Search for the cell housing the specified text and yield its (x, y) center coordinate. 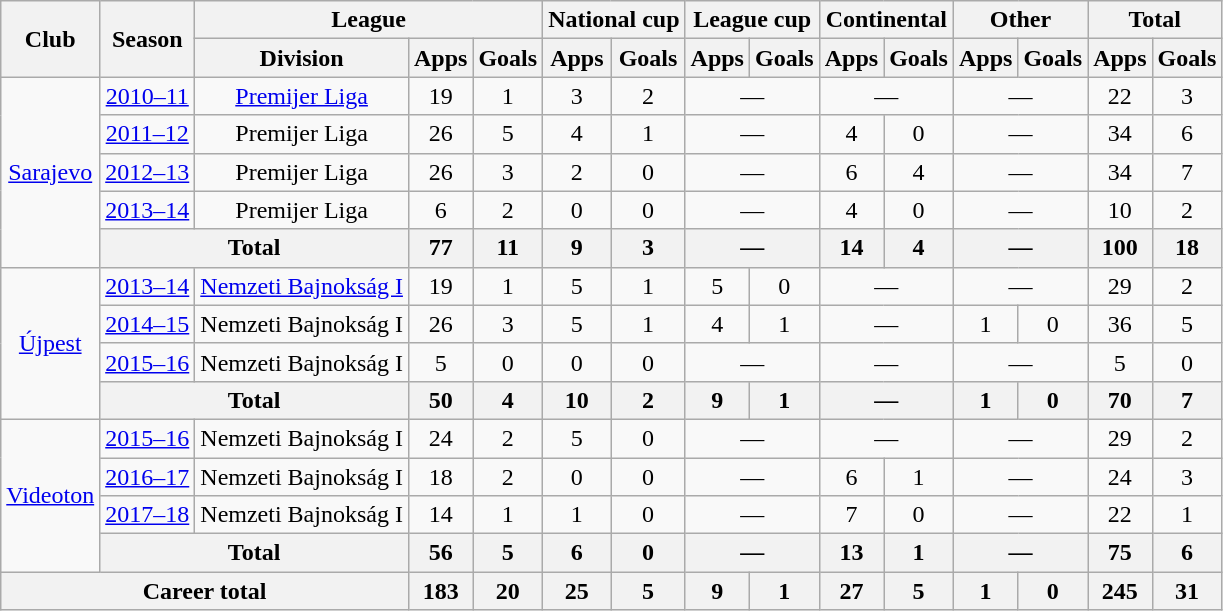
League cup (752, 20)
Videoton (50, 495)
2011–12 (148, 134)
Club (50, 39)
2012–13 (148, 172)
56 (440, 553)
Other (1020, 20)
2010–11 (148, 96)
100 (1120, 248)
183 (440, 591)
13 (851, 553)
11 (508, 248)
31 (1187, 591)
50 (440, 400)
League (369, 20)
2017–18 (148, 515)
Division (302, 58)
Újpest (50, 343)
Sarajevo (50, 172)
70 (1120, 400)
36 (1120, 324)
77 (440, 248)
2016–17 (148, 477)
27 (851, 591)
20 (508, 591)
National cup (614, 20)
Career total (205, 591)
Season (148, 39)
245 (1120, 591)
2014–15 (148, 324)
25 (577, 591)
Continental (886, 20)
75 (1120, 553)
